From the cell containing the given text, extract its center point as (x, y) coordinate. 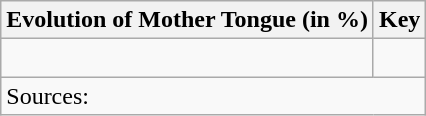
Evolution of Mother Tongue (in %) (188, 20)
Key (399, 20)
Sources: (214, 96)
